Determine the [x, y] coordinate at the center of the cell enclosing the given text.  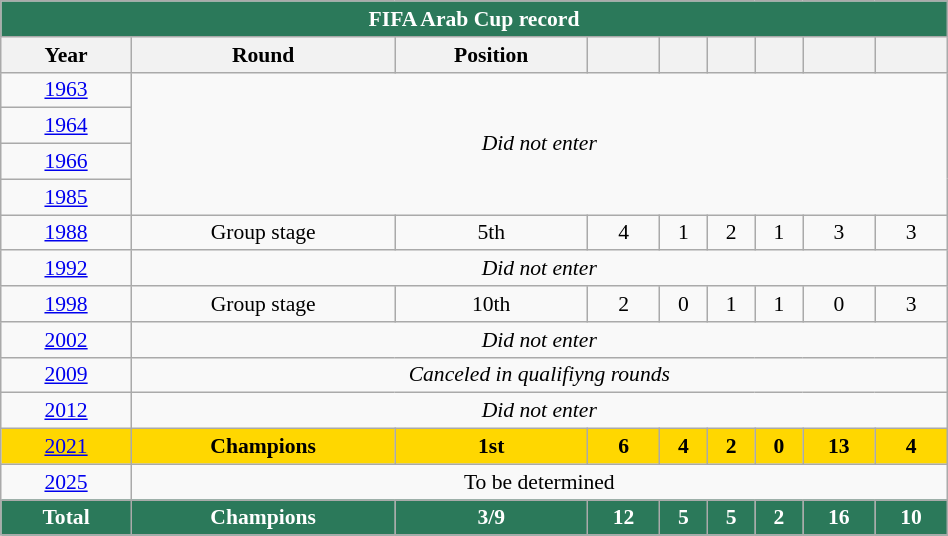
10 [911, 518]
To be determined [539, 482]
16 [839, 518]
2002 [66, 340]
1st [491, 447]
2021 [66, 447]
Position [491, 55]
1963 [66, 90]
1985 [66, 197]
5th [491, 233]
FIFA Arab Cup record [474, 19]
2009 [66, 375]
12 [623, 518]
Canceled in qualifiyng rounds [539, 375]
13 [839, 447]
1988 [66, 233]
6 [623, 447]
3/9 [491, 518]
Round [263, 55]
2012 [66, 411]
2025 [66, 482]
Total [66, 518]
Year [66, 55]
1964 [66, 126]
1966 [66, 162]
10th [491, 304]
1998 [66, 304]
1992 [66, 269]
